From the cell containing the given text, extract its center point as (X, Y) coordinate. 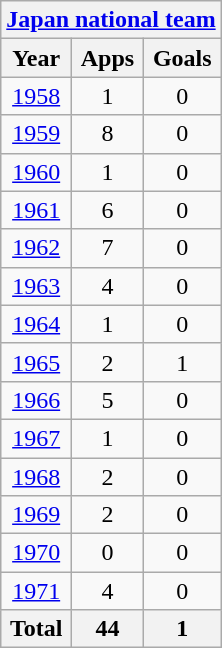
Total (36, 629)
1968 (36, 477)
5 (108, 400)
1970 (36, 553)
1960 (36, 172)
1964 (36, 324)
8 (108, 134)
Year (36, 58)
1962 (36, 248)
6 (108, 210)
1959 (36, 134)
44 (108, 629)
1967 (36, 438)
7 (108, 248)
Apps (108, 58)
Goals (182, 58)
1963 (36, 286)
1966 (36, 400)
1958 (36, 96)
1969 (36, 515)
1971 (36, 591)
1961 (36, 210)
Japan national team (111, 20)
1965 (36, 362)
